Locate the cell with the specified text and output its (x, y) center coordinate. 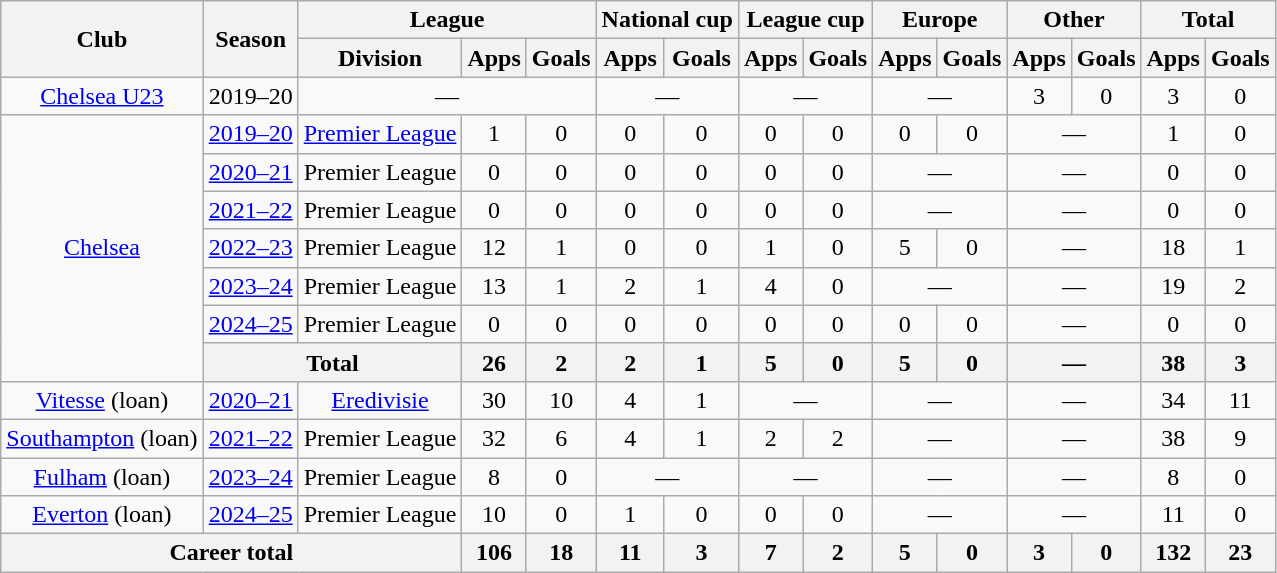
Division (380, 58)
National cup (667, 20)
23 (1240, 553)
Everton (loan) (102, 515)
Europe (940, 20)
Eredivisie (380, 400)
Fulham (loan) (102, 477)
League (447, 20)
32 (494, 438)
2022–23 (250, 248)
6 (561, 438)
Career total (232, 553)
Chelsea (102, 248)
Season (250, 39)
106 (494, 553)
Southampton (loan) (102, 438)
Chelsea U23 (102, 96)
Vitesse (loan) (102, 400)
9 (1240, 438)
League cup (805, 20)
7 (770, 553)
30 (494, 400)
34 (1173, 400)
13 (494, 286)
19 (1173, 286)
Other (1074, 20)
Club (102, 39)
12 (494, 248)
132 (1173, 553)
26 (494, 362)
